Detect which cell encompasses the target text, then output its [X, Y] center coordinate. 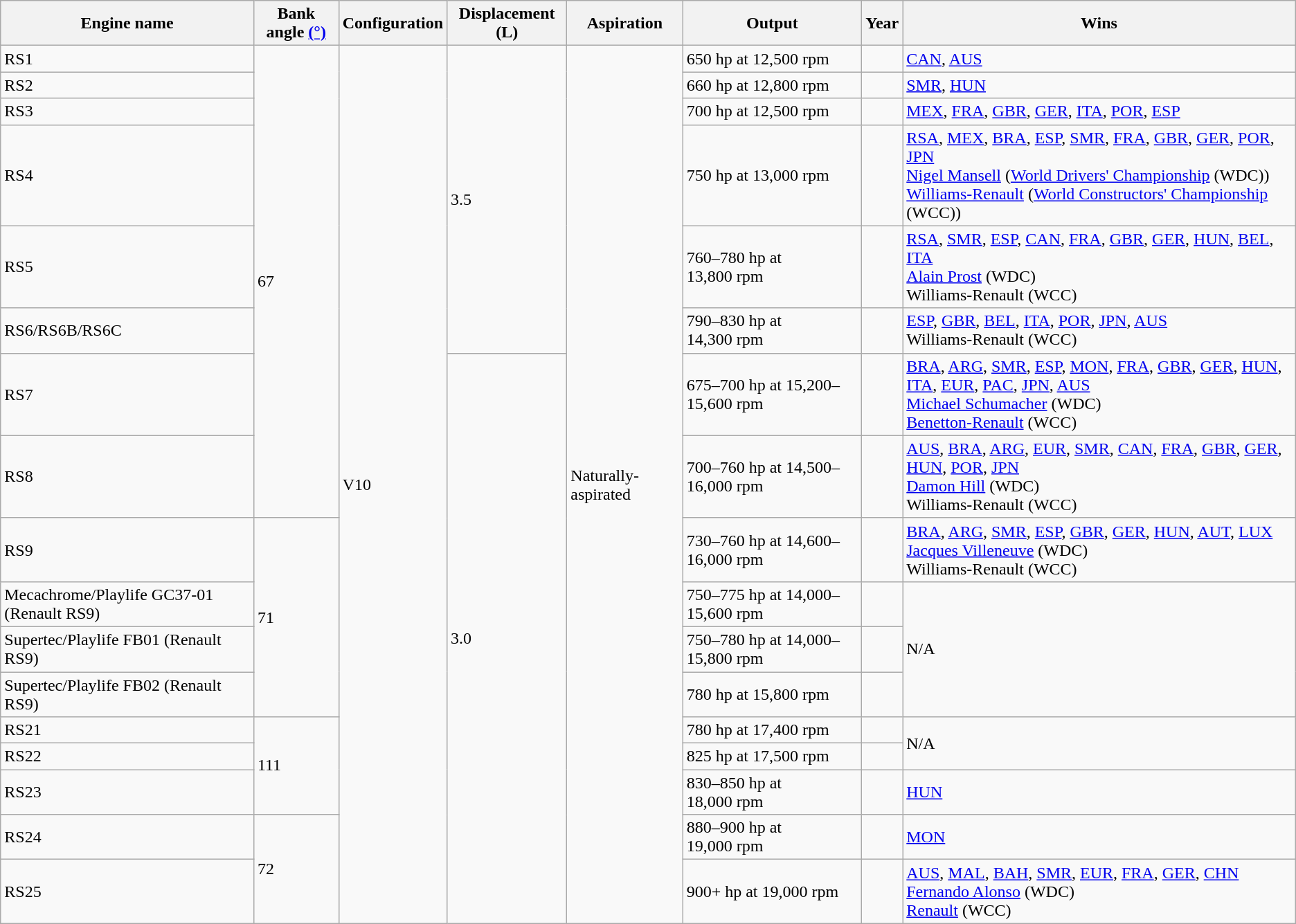
Year [882, 24]
RS23 [127, 792]
AUS, BRA, ARG, EUR, SMR, CAN, FRA, GBR, GER, HUN, POR, JPNDamon Hill (WDC)Williams-Renault (WCC) [1099, 476]
RS1 [127, 59]
780 hp at 17,400 rpm [773, 730]
RS21 [127, 730]
650 hp at 12,500 rpm [773, 59]
67 [296, 282]
AUS, MAL, BAH, SMR, EUR, FRA, GER, CHNFernando Alonso (WDC)Renault (WCC) [1099, 891]
72 [296, 869]
BRA, ARG, SMR, ESP, GBR, GER, HUN, AUT, LUXJacques Villeneuve (WDC)Williams-Renault (WCC) [1099, 550]
750–780 hp at 14,000–15,800 rpm [773, 649]
RS3 [127, 111]
RS22 [127, 757]
900+ hp at 19,000 rpm [773, 891]
RS4 [127, 175]
660 hp at 12,800 rpm [773, 85]
RSA, SMR, ESP, CAN, FRA, GBR, GER, HUN, BEL, ITAAlain Prost (WDC)Williams-Renault (WCC) [1099, 267]
V10 [393, 484]
Mecachrome/Playlife GC37-01 (Renault RS9) [127, 604]
700 hp at 12,500 rpm [773, 111]
RS9 [127, 550]
Aspiration [624, 24]
780 hp at 15,800 rpm [773, 694]
RS5 [127, 267]
Configuration [393, 24]
SMR, HUN [1099, 85]
750 hp at 13,000 rpm [773, 175]
BRA, ARG, SMR, ESP, MON, FRA, GBR, GER, HUN, ITA, EUR, PAC, JPN, AUSMichael Schumacher (WDC)Benetton-Renault (WCC) [1099, 395]
Bank angle (°) [296, 24]
RS25 [127, 891]
MEX, FRA, GBR, GER, ITA, POR, ESP [1099, 111]
3.0 [507, 638]
790–830 hp at 14,300 rpm [773, 331]
880–900 hp at 19,000 rpm [773, 837]
RS2 [127, 85]
Supertec/Playlife FB02 (Renault RS9) [127, 694]
760–780 hp at 13,800 rpm [773, 267]
Engine name [127, 24]
RS24 [127, 837]
71 [296, 617]
Naturally-aspirated [624, 484]
Displacement (L) [507, 24]
CAN, AUS [1099, 59]
Supertec/Playlife FB01 (Renault RS9) [127, 649]
750–775 hp at 14,000–15,600 rpm [773, 604]
Output [773, 24]
675–700 hp at 15,200–15,600 rpm [773, 395]
Wins [1099, 24]
RS8 [127, 476]
ESP, GBR, BEL, ITA, POR, JPN, AUSWilliams-Renault (WCC) [1099, 331]
830–850 hp at 18,000 rpm [773, 792]
3.5 [507, 199]
HUN [1099, 792]
825 hp at 17,500 rpm [773, 757]
RS6/RS6B/RS6C [127, 331]
RS7 [127, 395]
MON [1099, 837]
111 [296, 766]
700–760 hp at 14,500–16,000 rpm [773, 476]
730–760 hp at 14,600–16,000 rpm [773, 550]
